Extract the (x, y) coordinate from the center of the cell holding the provided text.  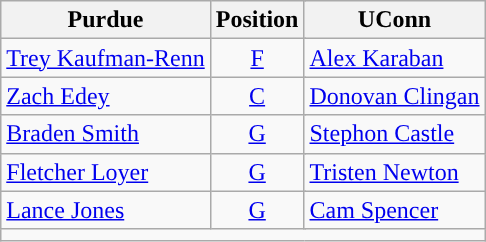
Fletcher Loyer (106, 172)
Cam Spencer (394, 210)
Lance Jones (106, 210)
Tristen Newton (394, 172)
Alex Karaban (394, 58)
Position (257, 20)
Trey Kaufman-Renn (106, 58)
Zach Edey (106, 96)
Braden Smith (106, 134)
C (257, 96)
Donovan Clingan (394, 96)
Stephon Castle (394, 134)
Purdue (106, 20)
UConn (394, 20)
F (257, 58)
